Output the (X, Y) coordinate of the center of the cell containing the given text.  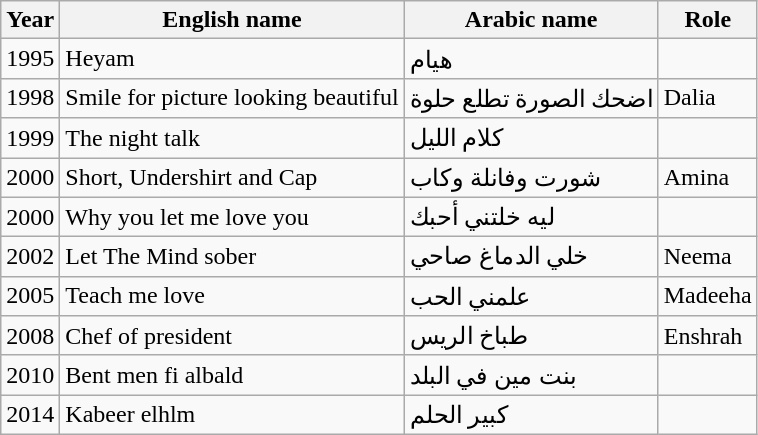
Enshrah (708, 336)
Year (30, 20)
بنت مين في البلد (531, 375)
Madeeha (708, 296)
2014 (30, 415)
علمني الحب (531, 296)
Amina (708, 178)
Role (708, 20)
Short, Undershirt and Cap (232, 178)
Kabeer elhlm (232, 415)
2008 (30, 336)
Let The Mind sober (232, 257)
طباخ الريس (531, 336)
هيام (531, 59)
1999 (30, 138)
كلام الليل (531, 138)
Smile for picture looking beautiful (232, 98)
Arabic name (531, 20)
2002 (30, 257)
ليه خلتني أحبك (531, 217)
خلي الدماغ صاحي (531, 257)
2005 (30, 296)
Chef of president (232, 336)
اضحك الصورة تطلع حلوة (531, 98)
Neema (708, 257)
The night talk (232, 138)
شورت وفانلة وكاب (531, 178)
Dalia (708, 98)
Why you let me love you (232, 217)
Teach me love (232, 296)
Bent men fi albald (232, 375)
Heyam (232, 59)
1995 (30, 59)
كبير الحلم (531, 415)
1998 (30, 98)
English name (232, 20)
2010 (30, 375)
